Identify which cell holds the provided text, then report its [X, Y] central coordinate. 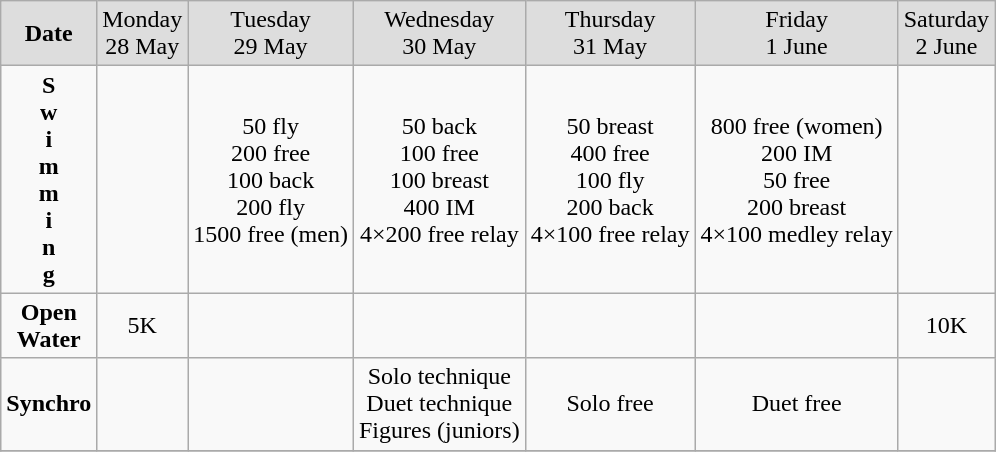
Saturday 2 June [946, 34]
Solo free [610, 404]
800 free (women) 200 IM 50 free 200 breast 4×100 medley relay [796, 180]
Monday 28 May [142, 34]
Wednesday 30 May [439, 34]
Friday 1 June [796, 34]
50 back 100 free 100 breast 400 IM 4×200 free relay [439, 180]
Synchro [49, 404]
Duet free [796, 404]
Date [49, 34]
50 fly 200 free 100 back 200 fly 1500 free (men) [271, 180]
Thursday 31 May [610, 34]
Solo technique Duet technique Figures (juniors) [439, 404]
50 breast 400 free 100 fly 200 back 4×100 free relay [610, 180]
5K [142, 326]
10K [946, 326]
S w i m m i n g [49, 180]
Open Water [49, 326]
Tuesday 29 May [271, 34]
